Find where the given text appears and provide that cell's center as (x, y) coordinate. 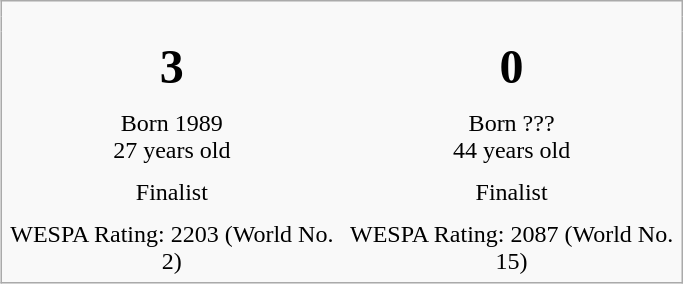
WESPA Rating: 2087 (World No. 15) (512, 248)
3 (172, 67)
WESPA Rating: 2203 (World No. 2) (172, 248)
0 (512, 67)
Born ???44 years old (512, 136)
Born 198927 years old (172, 136)
